Identify which cell holds the provided text, then report its [x, y] central coordinate. 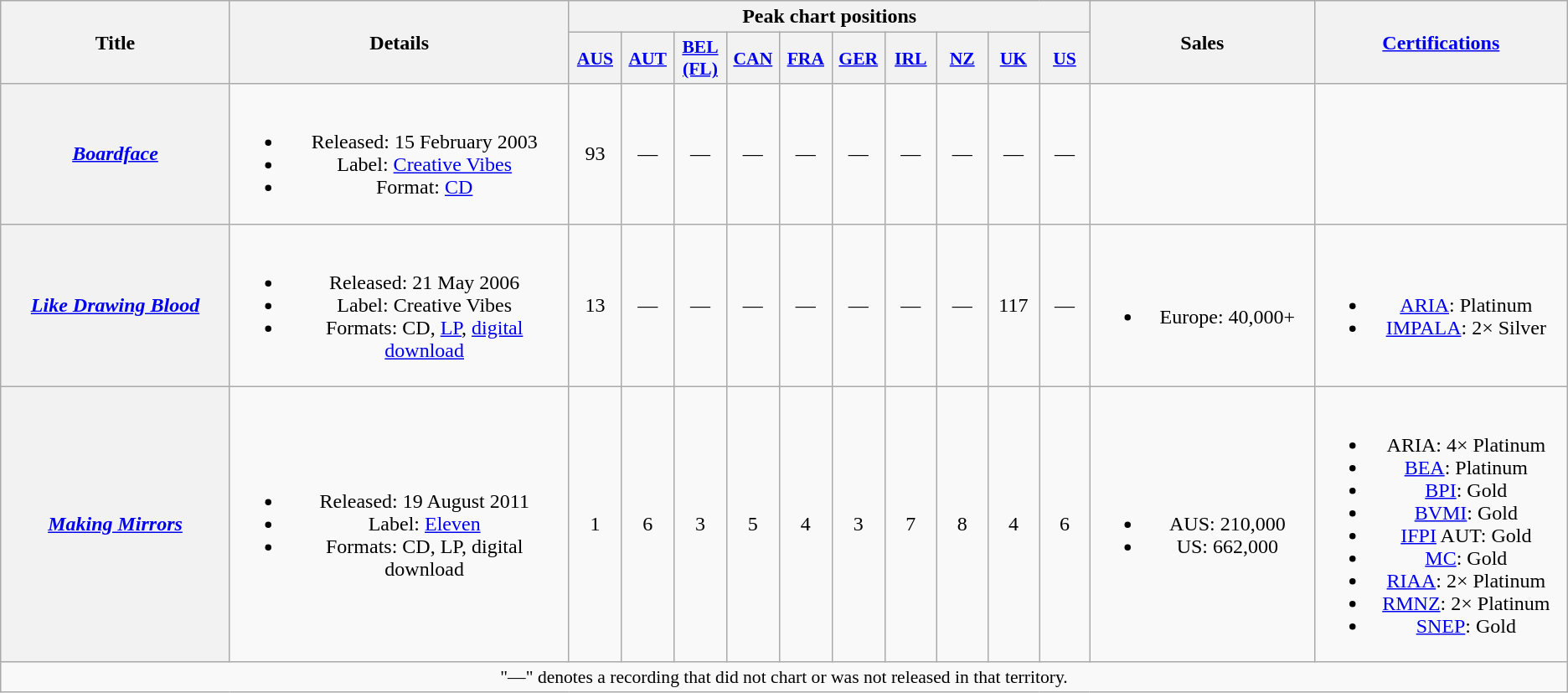
Released: 21 May 2006Label: Creative VibesFormats: CD, LP, digital download [399, 305]
Making Mirrors [116, 525]
FRA [806, 59]
UK [1014, 59]
1 [595, 525]
AUT [648, 59]
7 [910, 525]
NZ [962, 59]
5 [752, 525]
GER [858, 59]
Certifications [1441, 42]
Like Drawing Blood [116, 305]
Details [399, 42]
Title [116, 42]
AUS [595, 59]
Released: 15 February 2003Label: Creative VibesFormat: CD [399, 154]
8 [962, 525]
13 [595, 305]
AUS: 210,000US: 662,000 [1202, 525]
ARIA: 4× PlatinumBEA: PlatinumBPI: GoldBVMI: GoldIFPI AUT: GoldMC: GoldRIAA: 2× PlatinumRMNZ: 2× PlatinumSNEP: Gold [1441, 525]
US [1065, 59]
Released: 19 August 2011Label: ElevenFormats: CD, LP, digital download [399, 525]
Sales [1202, 42]
117 [1014, 305]
Boardface [116, 154]
Europe: 40,000+ [1202, 305]
93 [595, 154]
CAN [752, 59]
"—" denotes a recording that did not chart or was not released in that territory. [784, 677]
BEL(FL) [700, 59]
IRL [910, 59]
ARIA: PlatinumIMPALA: 2× Silver [1441, 305]
Peak chart positions [829, 17]
